Scan for the cell matching the given text and deliver its [X, Y] coordinate at center. 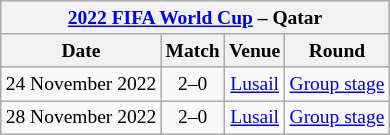
Date [81, 50]
Match [192, 50]
28 November 2022 [81, 118]
Venue [254, 50]
Round [337, 50]
24 November 2022 [81, 84]
2022 FIFA World Cup – Qatar [195, 18]
